Output the [x, y] coordinate of the center of the cell containing the given text.  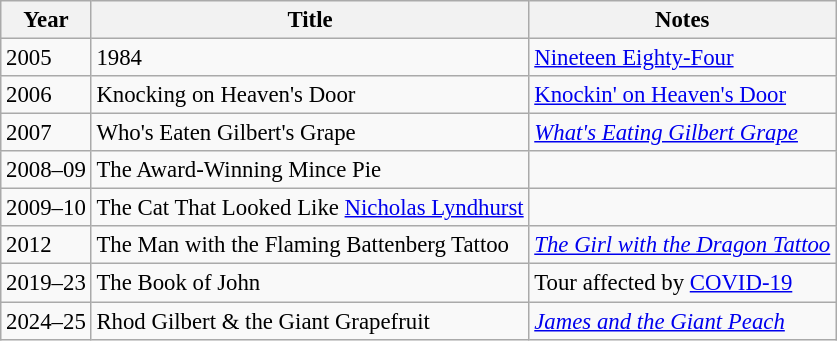
Title [310, 20]
2024–25 [46, 321]
Who's Eaten Gilbert's Grape [310, 133]
The Book of John [310, 283]
Knocking on Heaven's Door [310, 95]
Rhod Gilbert & the Giant Grapefruit [310, 321]
The Award-Winning Mince Pie [310, 170]
Notes [682, 20]
James and the Giant Peach [682, 321]
Knockin' on Heaven's Door [682, 95]
The Girl with the Dragon Tattoo [682, 245]
What's Eating Gilbert Grape [682, 133]
2007 [46, 133]
Nineteen Eighty-Four [682, 58]
2005 [46, 58]
The Man with the Flaming Battenberg Tattoo [310, 245]
2009–10 [46, 208]
The Cat That Looked Like Nicholas Lyndhurst [310, 208]
Tour affected by COVID-19 [682, 283]
2019–23 [46, 283]
1984 [310, 58]
Year [46, 20]
2008–09 [46, 170]
2012 [46, 245]
2006 [46, 95]
